For the text-containing cell, return its midpoint in [X, Y] coordinate format. 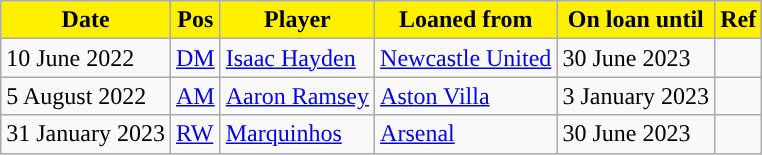
Player [297, 20]
Loaned from [466, 20]
31 January 2023 [86, 134]
Date [86, 20]
Newcastle United [466, 58]
Aston Villa [466, 96]
Arsenal [466, 134]
3 January 2023 [636, 96]
Pos [195, 20]
Ref [738, 20]
AM [195, 96]
Aaron Ramsey [297, 96]
DM [195, 58]
5 August 2022 [86, 96]
On loan until [636, 20]
10 June 2022 [86, 58]
Marquinhos [297, 134]
RW [195, 134]
Isaac Hayden [297, 58]
